From the cell containing the given text, extract its center point as (X, Y) coordinate. 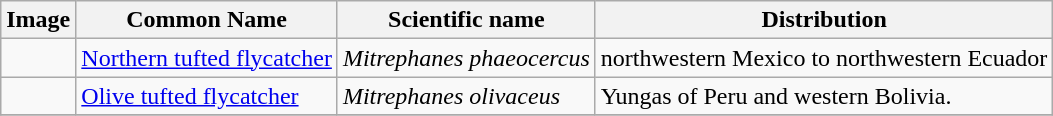
Olive tufted flycatcher (207, 96)
northwestern Mexico to northwestern Ecuador (824, 58)
Scientific name (466, 20)
Distribution (824, 20)
Mitrephanes olivaceus (466, 96)
Mitrephanes phaeocercus (466, 58)
Northern tufted flycatcher (207, 58)
Common Name (207, 20)
Yungas of Peru and western Bolivia. (824, 96)
Image (38, 20)
